Return [x, y] of the center of cell containing provided text 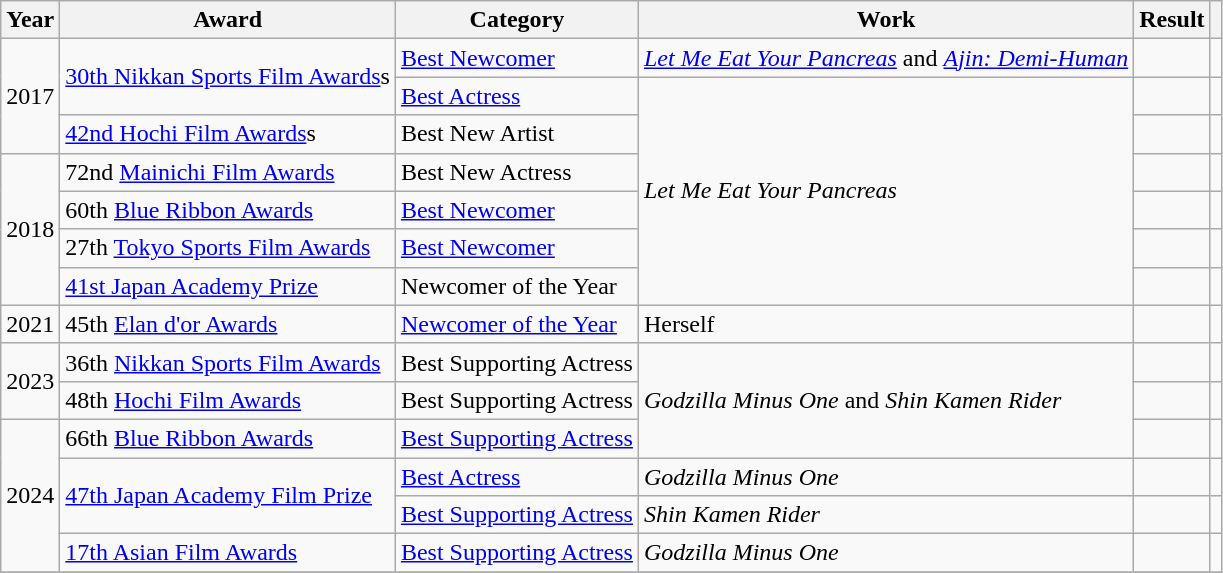
2018 [30, 229]
Let Me Eat Your Pancreas [886, 191]
45th Elan d'or Awards [228, 324]
2017 [30, 96]
27th Tokyo Sports Film Awards [228, 248]
Godzilla Minus One and Shin Kamen Rider [886, 400]
Work [886, 20]
42nd Hochi Film Awardss [228, 134]
Award [228, 20]
17th Asian Film Awards [228, 553]
Result [1172, 20]
66th Blue Ribbon Awards [228, 438]
2021 [30, 324]
Year [30, 20]
2023 [30, 381]
60th Blue Ribbon Awards [228, 210]
Category [516, 20]
48th Hochi Film Awards [228, 400]
Best New Actress [516, 172]
Best New Artist [516, 134]
36th Nikkan Sports Film Awards [228, 362]
72nd Mainichi Film Awards [228, 172]
30th Nikkan Sports Film Awardss [228, 77]
Shin Kamen Rider [886, 515]
Herself [886, 324]
47th Japan Academy Film Prize [228, 496]
Let Me Eat Your Pancreas and Ajin: Demi-Human [886, 58]
41st Japan Academy Prize [228, 286]
2024 [30, 495]
